Find where the given text appears and provide that cell's center as (x, y) coordinate. 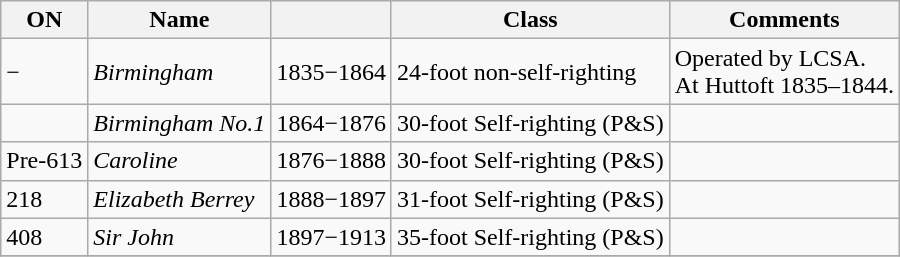
Class (530, 20)
35-foot Self-righting (P&S) (530, 237)
1864−1876 (332, 123)
218 (44, 199)
Name (180, 20)
Caroline (180, 161)
Sir John (180, 237)
1876−1888 (332, 161)
1897−1913 (332, 237)
− (44, 72)
Birmingham (180, 72)
Comments (784, 20)
24-foot non-self-righting (530, 72)
Operated by LCSA.At Huttoft 1835–1844. (784, 72)
31-foot Self-righting (P&S) (530, 199)
Elizabeth Berrey (180, 199)
ON (44, 20)
Pre-613 (44, 161)
1835−1864 (332, 72)
408 (44, 237)
1888−1897 (332, 199)
Birmingham No.1 (180, 123)
